Return (x, y) of the center of cell containing provided text 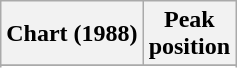
Peakposition (189, 34)
Chart (1988) (72, 34)
